Return (x, y) of the center of cell containing provided text 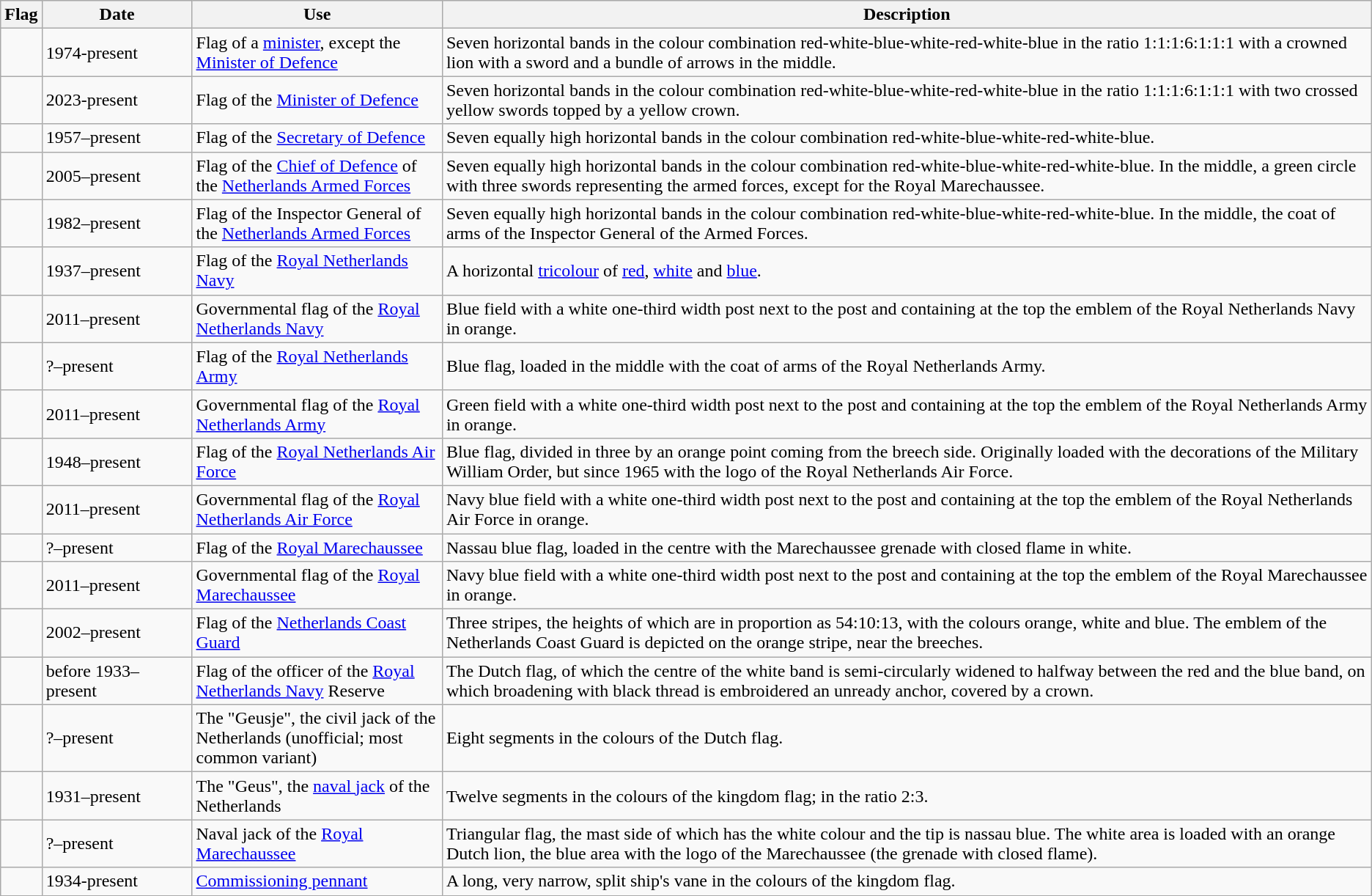
before 1933–present (117, 680)
Naval jack of the Royal Marechaussee (317, 843)
Navy blue field with a white one-third width post next to the post and containing at the top the emblem of the Royal Netherlands Air Force in orange. (907, 509)
Flag of the Royal Netherlands Army (317, 367)
Use (317, 15)
Description (907, 15)
Blue field with a white one-third width post next to the post and containing at the top the emblem of the Royal Netherlands Navy in orange. (907, 318)
Governmental flag of the Royal Netherlands Navy (317, 318)
Flag of the Inspector General of the Netherlands Armed Forces (317, 223)
Flag of the Royal Netherlands Navy (317, 271)
Flag of the Secretary of Defence (317, 138)
Blue flag, loaded in the middle with the coat of arms of the Royal Netherlands Army. (907, 367)
Flag (21, 15)
Commissioning pennant (317, 881)
Twelve segments in the colours of the kingdom flag; in the ratio 2:3. (907, 796)
Flag of the Netherlands Coast Guard (317, 634)
2002–present (117, 634)
1957–present (117, 138)
1948–present (117, 462)
Green field with a white one-third width post next to the post and containing at the top the emblem of the Royal Netherlands Army in orange. (907, 414)
The "Geusje", the civil jack of the Netherlands (unofficial; most common variant) (317, 738)
Governmental flag of the Royal Netherlands Air Force (317, 509)
2005–present (117, 176)
Eight segments in the colours of the Dutch flag. (907, 738)
1937–present (117, 271)
Flag of a minister, except the Minister of Defence (317, 53)
Flag of the Royal Marechaussee (317, 548)
1974-present (117, 53)
Nassau blue flag, loaded in the centre with the Marechaussee grenade with closed flame in white. (907, 548)
Flag of the Chief of Defence of the Netherlands Armed Forces (317, 176)
Governmental flag of the Royal Marechaussee (317, 585)
1931–present (117, 796)
1934-present (117, 881)
Flag of the officer of the Royal Netherlands Navy Reserve (317, 680)
Navy blue field with a white one-third width post next to the post and containing at the top the emblem of the Royal Marechaussee in orange. (907, 585)
Flag of the Minister of Defence (317, 100)
The "Geus", the naval jack of the Netherlands (317, 796)
A horizontal tricolour of red, white and blue. (907, 271)
Date (117, 15)
Seven equally high horizontal bands in the colour combination red-white-blue-white-red-white-blue. (907, 138)
Flag of the Royal Netherlands Air Force (317, 462)
1982–present (117, 223)
2023-present (117, 100)
A long, very narrow, split ship's vane in the colours of the kingdom flag. (907, 881)
Governmental flag of the Royal Netherlands Army (317, 414)
